For the text-containing cell, return its midpoint in [x, y] coordinate format. 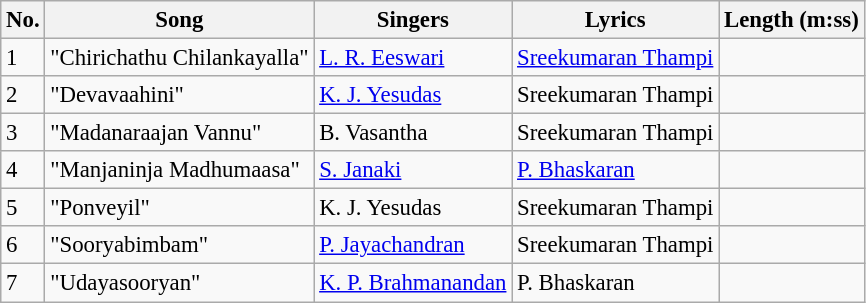
Singers [413, 20]
"Udayasooryan" [180, 283]
"Devavaahini" [180, 95]
"Sooryabimbam" [180, 245]
"Chirichathu Chilankayalla" [180, 58]
Lyrics [616, 20]
7 [23, 283]
2 [23, 95]
"Ponveyil" [180, 208]
P. Jayachandran [413, 245]
No. [23, 20]
1 [23, 58]
S. Janaki [413, 170]
5 [23, 208]
6 [23, 245]
"Madanaraajan Vannu" [180, 133]
K. P. Brahmanandan [413, 283]
Song [180, 20]
L. R. Eeswari [413, 58]
Length (m:ss) [792, 20]
3 [23, 133]
"Manjaninja Madhumaasa" [180, 170]
B. Vasantha [413, 133]
4 [23, 170]
